For the text-containing cell, return its midpoint in [x, y] coordinate format. 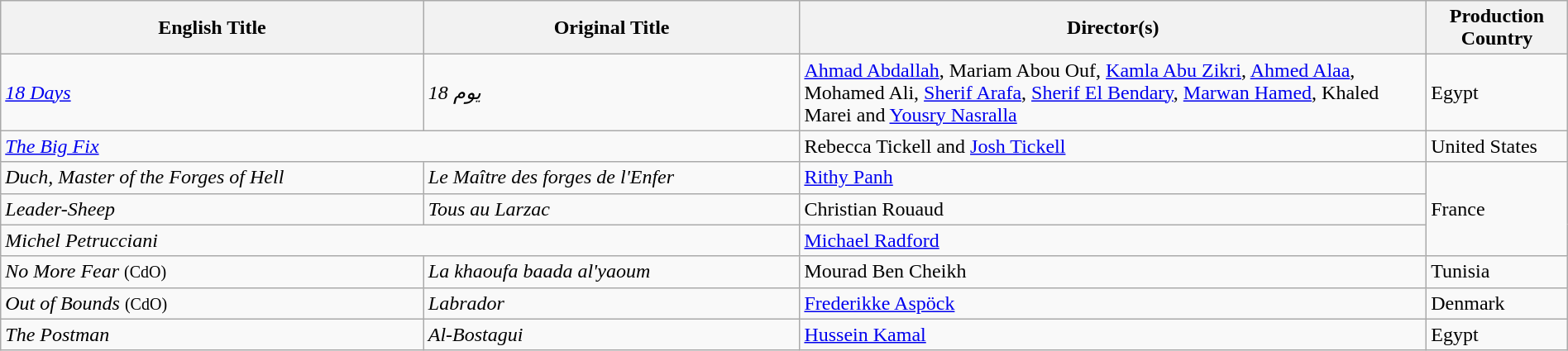
La khaoufa baada al'yaoum [612, 272]
Tunisia [1497, 272]
18 Days [213, 92]
Michael Radford [1113, 240]
Out of Bounds (CdO) [213, 303]
The Big Fix [400, 146]
Rithy Panh [1113, 178]
The Postman [213, 334]
No More Fear (CdO) [213, 272]
United States [1497, 146]
Le Maître des forges de l'Enfer [612, 178]
Michel Petrucciani [400, 240]
Christian Rouaud [1113, 209]
Original Title [612, 28]
Production Country [1497, 28]
Duch, Master of the Forges of Hell [213, 178]
Rebecca Tickell and Josh Tickell [1113, 146]
Hussein Kamal [1113, 334]
Denmark [1497, 303]
Leader-Sheep [213, 209]
English Title [213, 28]
Mourad Ben Cheikh [1113, 272]
Frederikke Aspöck [1113, 303]
France [1497, 209]
18 يوم [612, 92]
Director(s) [1113, 28]
Tous au Larzac [612, 209]
Al-Bostagui [612, 334]
Labrador [612, 303]
